Extract the (X, Y) coordinate from the center of the cell holding the provided text.  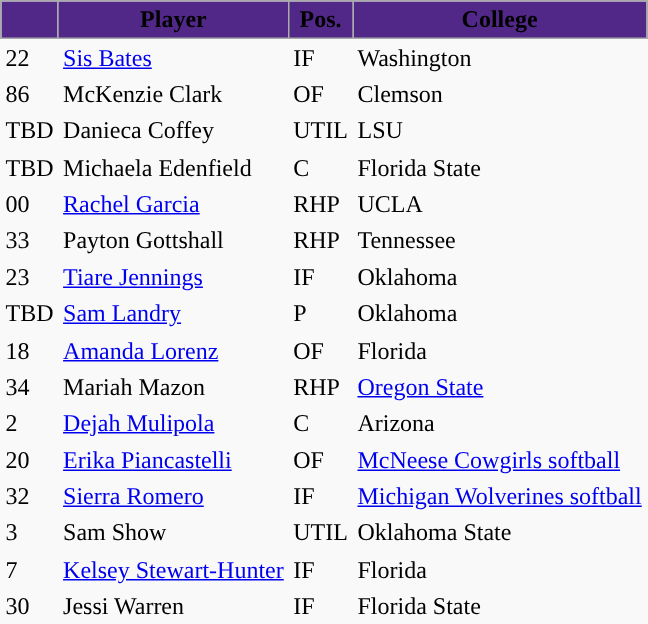
Arizona (500, 424)
College (500, 20)
33 (30, 240)
32 (30, 496)
Sam Landry (173, 314)
Washington (500, 58)
Amanda Lorenz (173, 350)
Tiare Jennings (173, 278)
Oklahoma State (500, 534)
McNeese Cowgirls softball (500, 460)
23 (30, 278)
Pos. (320, 20)
P (320, 314)
2 (30, 424)
Michigan Wolverines softball (500, 496)
Michaela Edenfield (173, 168)
Oregon State (500, 388)
86 (30, 94)
Sierra Romero (173, 496)
Tennessee (500, 240)
22 (30, 58)
Sam Show (173, 534)
34 (30, 388)
Clemson (500, 94)
LSU (500, 132)
Payton Gottshall (173, 240)
3 (30, 534)
7 (30, 570)
Danieca Coffey (173, 132)
UCLA (500, 204)
Sis Bates (173, 58)
00 (30, 204)
Florida State (500, 168)
Rachel Garcia (173, 204)
Erika Piancastelli (173, 460)
Kelsey Stewart-Hunter (173, 570)
McKenzie Clark (173, 94)
20 (30, 460)
18 (30, 350)
Dejah Mulipola (173, 424)
Player (173, 20)
Mariah Mazon (173, 388)
